Return (x, y) of the center of cell containing provided text 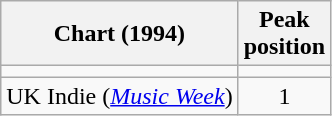
1 (284, 96)
Peakposition (284, 34)
UK Indie (Music Week) (120, 96)
Chart (1994) (120, 34)
